Find where the given text appears and provide that cell's center as [X, Y] coordinate. 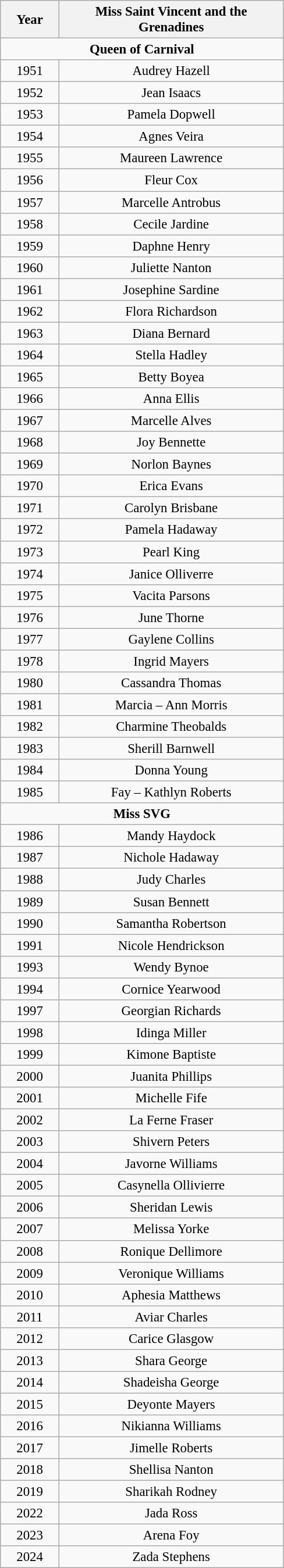
2022 [30, 1513]
2011 [30, 1317]
Josephine Sardine [171, 290]
2017 [30, 1448]
Stella Hadley [171, 355]
1961 [30, 290]
1953 [30, 115]
1971 [30, 508]
Fleur Cox [171, 180]
1951 [30, 71]
Juliette Nanton [171, 267]
Shivern Peters [171, 1142]
1960 [30, 267]
Marcelle Alves [171, 421]
1980 [30, 683]
Shadeisha George [171, 1383]
1993 [30, 967]
Nichole Hadaway [171, 858]
1986 [30, 836]
Veronique Williams [171, 1273]
Pearl King [171, 552]
2000 [30, 1076]
1966 [30, 399]
1984 [30, 770]
Mandy Haydock [171, 836]
2007 [30, 1230]
2003 [30, 1142]
Joy Bennette [171, 442]
2019 [30, 1492]
Pamela Dopwell [171, 115]
Carice Glasgow [171, 1339]
Samantha Robertson [171, 923]
1989 [30, 902]
Anna Ellis [171, 399]
2012 [30, 1339]
2005 [30, 1185]
Flora Richardson [171, 312]
Maureen Lawrence [171, 159]
1988 [30, 880]
1975 [30, 595]
Fay – Kathlyn Roberts [171, 792]
Gaylene Collins [171, 640]
Arena Foy [171, 1535]
Javorne Williams [171, 1164]
1969 [30, 465]
1957 [30, 202]
2023 [30, 1535]
2018 [30, 1470]
2010 [30, 1295]
1970 [30, 486]
1968 [30, 442]
1981 [30, 705]
Cassandra Thomas [171, 683]
Marcia – Ann Morris [171, 705]
Cornice Yearwood [171, 989]
2006 [30, 1208]
2008 [30, 1251]
1977 [30, 640]
Miss SVG [142, 814]
Donna Young [171, 770]
Sharikah Rodney [171, 1492]
1999 [30, 1055]
1959 [30, 246]
Juanita Phillips [171, 1076]
2002 [30, 1120]
1990 [30, 923]
Cecile Jardine [171, 224]
2015 [30, 1404]
1982 [30, 727]
Ingrid Mayers [171, 661]
1974 [30, 574]
Audrey Hazell [171, 71]
2004 [30, 1164]
1991 [30, 945]
1985 [30, 792]
Deyonte Mayers [171, 1404]
Melissa Yorke [171, 1230]
1976 [30, 617]
2016 [30, 1426]
Jada Ross [171, 1513]
Pamela Hadaway [171, 530]
Sherill Barnwell [171, 749]
1967 [30, 421]
Nikianna Williams [171, 1426]
1987 [30, 858]
1955 [30, 159]
Marcelle Antrobus [171, 202]
Georgian Richards [171, 1011]
2009 [30, 1273]
Aviar Charles [171, 1317]
2013 [30, 1360]
Judy Charles [171, 880]
1994 [30, 989]
Miss Saint Vincent and the Grenadines [171, 20]
1964 [30, 355]
Jean Isaacs [171, 93]
1956 [30, 180]
1978 [30, 661]
Carolyn Brisbane [171, 508]
Shara George [171, 1360]
1973 [30, 552]
Charmine Theobalds [171, 727]
Queen of Carnival [142, 49]
Year [30, 20]
1983 [30, 749]
Nicole Hendrickson [171, 945]
1958 [30, 224]
Jimelle Roberts [171, 1448]
1972 [30, 530]
1952 [30, 93]
Susan Bennett [171, 902]
Shellisa Nanton [171, 1470]
La Ferne Fraser [171, 1120]
1998 [30, 1033]
June Thorne [171, 617]
1963 [30, 333]
1965 [30, 377]
Sheridan Lewis [171, 1208]
Betty Boyea [171, 377]
Janice Olliverre [171, 574]
Kimone Baptiste [171, 1055]
2001 [30, 1098]
Diana Bernard [171, 333]
Michelle Fife [171, 1098]
Erica Evans [171, 486]
Agnes Veira [171, 137]
1997 [30, 1011]
1954 [30, 137]
Ronique Dellimore [171, 1251]
1962 [30, 312]
Idinga Miller [171, 1033]
Casynella Ollivierre [171, 1185]
Vacita Parsons [171, 595]
Daphne Henry [171, 246]
Wendy Bynoe [171, 967]
Norlon Baynes [171, 465]
Aphesia Matthews [171, 1295]
2014 [30, 1383]
